Search for the cell housing the specified text and yield its [x, y] center coordinate. 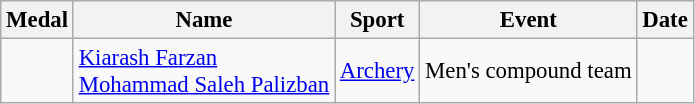
Archery [376, 72]
Sport [376, 20]
Date [665, 20]
Medal [38, 20]
Men's compound team [528, 72]
Kiarash FarzanMohammad Saleh Palizban [204, 72]
Event [528, 20]
Name [204, 20]
